Determine the (x, y) coordinate at the center of the cell enclosing the given text.  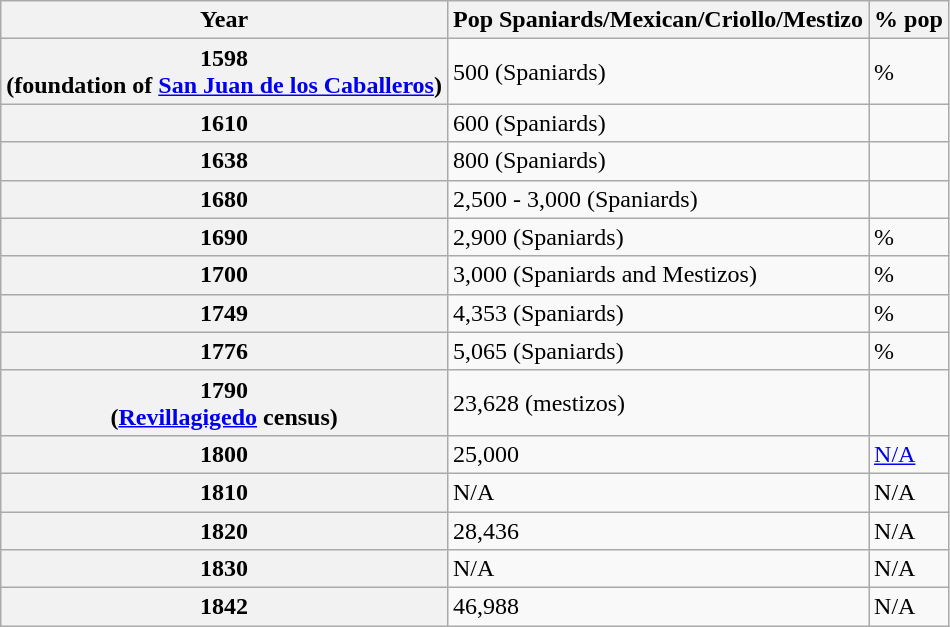
Pop Spaniards/Mexican/Criollo/Mestizo (658, 20)
1790(Revillagigedo census) (224, 402)
1800 (224, 454)
500 (Spaniards) (658, 72)
1638 (224, 161)
2,500 - 3,000 (Spaniards) (658, 199)
23,628 (mestizos) (658, 402)
1700 (224, 275)
2,900 (Spaniards) (658, 237)
1680 (224, 199)
1830 (224, 569)
1820 (224, 531)
25,000 (658, 454)
1749 (224, 313)
1810 (224, 492)
% pop (909, 20)
800 (Spaniards) (658, 161)
1598 (foundation of San Juan de los Caballeros) (224, 72)
1610 (224, 123)
4,353 (Spaniards) (658, 313)
Year (224, 20)
1690 (224, 237)
600 (Spaniards) (658, 123)
28,436 (658, 531)
46,988 (658, 607)
5,065 (Spaniards) (658, 351)
3,000 (Spaniards and Mestizos) (658, 275)
1842 (224, 607)
1776 (224, 351)
